From the cell containing the given text, extract its center point as [X, Y] coordinate. 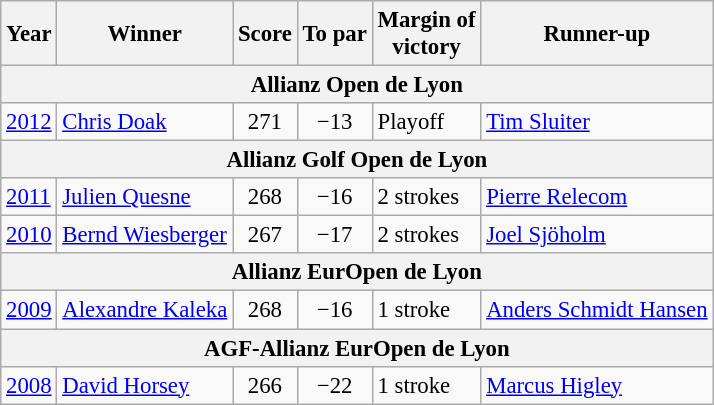
Allianz Golf Open de Lyon [357, 160]
Chris Doak [145, 122]
Anders Schmidt Hansen [597, 310]
Tim Sluiter [597, 122]
2010 [29, 235]
Winner [145, 34]
2011 [29, 197]
Joel Sjöholm [597, 235]
267 [266, 235]
Allianz EurOpen de Lyon [357, 273]
AGF-Allianz EurOpen de Lyon [357, 348]
Margin ofvictory [426, 34]
Playoff [426, 122]
Score [266, 34]
Pierre Relecom [597, 197]
To par [334, 34]
266 [266, 385]
−13 [334, 122]
David Horsey [145, 385]
Bernd Wiesberger [145, 235]
−17 [334, 235]
Year [29, 34]
−22 [334, 385]
Allianz Open de Lyon [357, 85]
271 [266, 122]
Marcus Higley [597, 385]
2008 [29, 385]
Alexandre Kaleka [145, 310]
Julien Quesne [145, 197]
2009 [29, 310]
Runner-up [597, 34]
2012 [29, 122]
